Return the (X, Y) coordinate for the center point of the cell that contains the specified text.  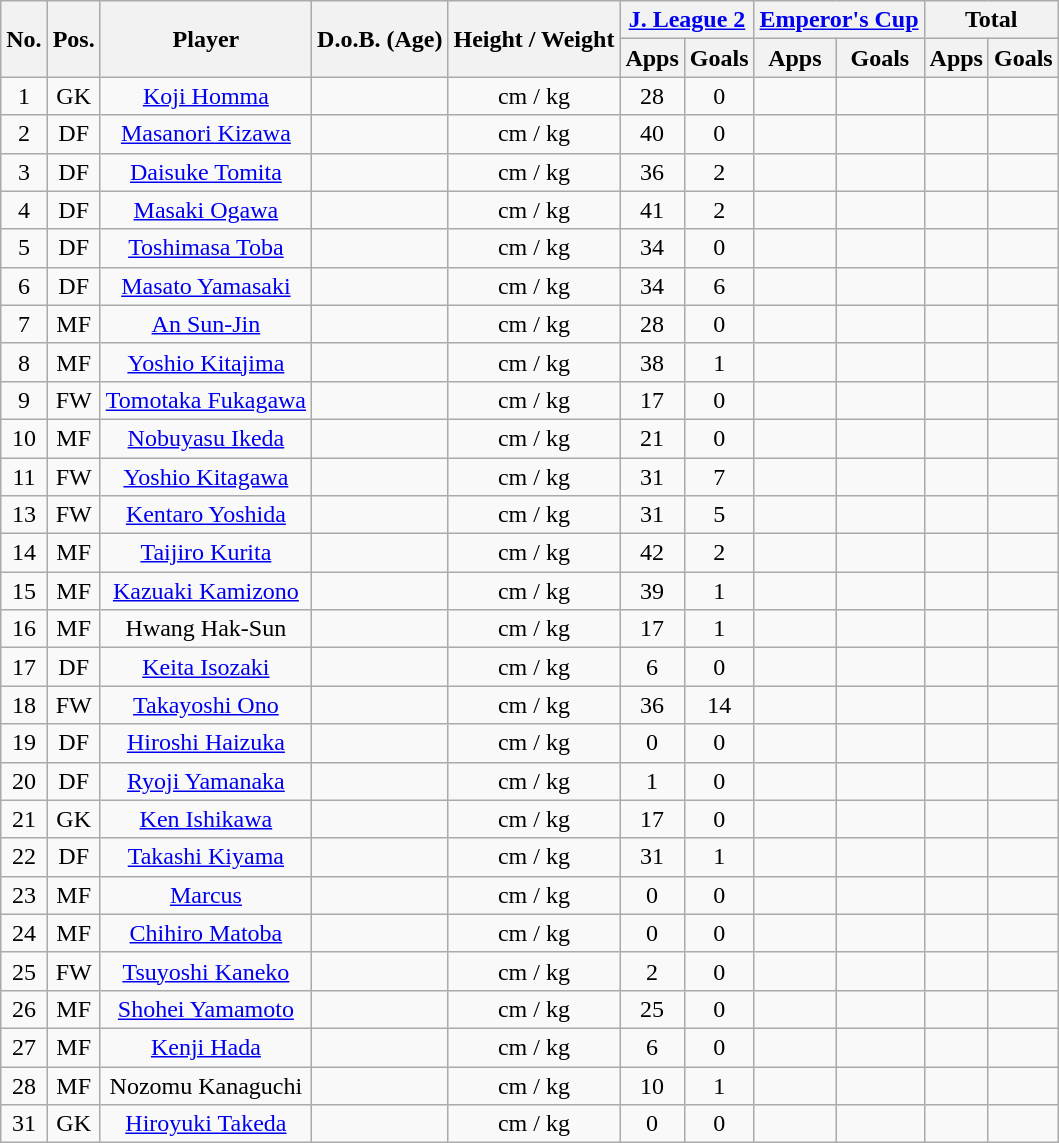
4 (24, 210)
Taijiro Kurita (206, 553)
41 (652, 210)
Kazuaki Kamizono (206, 591)
9 (24, 400)
24 (24, 933)
Yoshio Kitajima (206, 362)
42 (652, 553)
27 (24, 1047)
Daisuke Tomita (206, 172)
39 (652, 591)
Toshimasa Toba (206, 248)
15 (24, 591)
Takayoshi Ono (206, 705)
11 (24, 477)
Ken Ishikawa (206, 819)
Tsuyoshi Kaneko (206, 971)
Hiroshi Haizuka (206, 743)
No. (24, 39)
Hwang Hak-Sun (206, 629)
Nobuyasu Ikeda (206, 438)
Takashi Kiyama (206, 857)
20 (24, 781)
Emperor's Cup (839, 20)
Kenji Hada (206, 1047)
Ryoji Yamanaka (206, 781)
Height / Weight (534, 39)
8 (24, 362)
Nozomu Kanaguchi (206, 1085)
Marcus (206, 895)
40 (652, 134)
Yoshio Kitagawa (206, 477)
Total (991, 20)
23 (24, 895)
38 (652, 362)
Koji Homma (206, 96)
An Sun-Jin (206, 324)
Pos. (74, 39)
Tomotaka Fukagawa (206, 400)
19 (24, 743)
Player (206, 39)
13 (24, 515)
18 (24, 705)
Shohei Yamamoto (206, 1009)
D.o.B. (Age) (380, 39)
Chihiro Matoba (206, 933)
Masanori Kizawa (206, 134)
Masaki Ogawa (206, 210)
Masato Yamasaki (206, 286)
22 (24, 857)
Hiroyuki Takeda (206, 1124)
Kentaro Yoshida (206, 515)
3 (24, 172)
16 (24, 629)
26 (24, 1009)
Keita Isozaki (206, 667)
J. League 2 (687, 20)
